Find where the given text appears and provide that cell's center as (X, Y) coordinate. 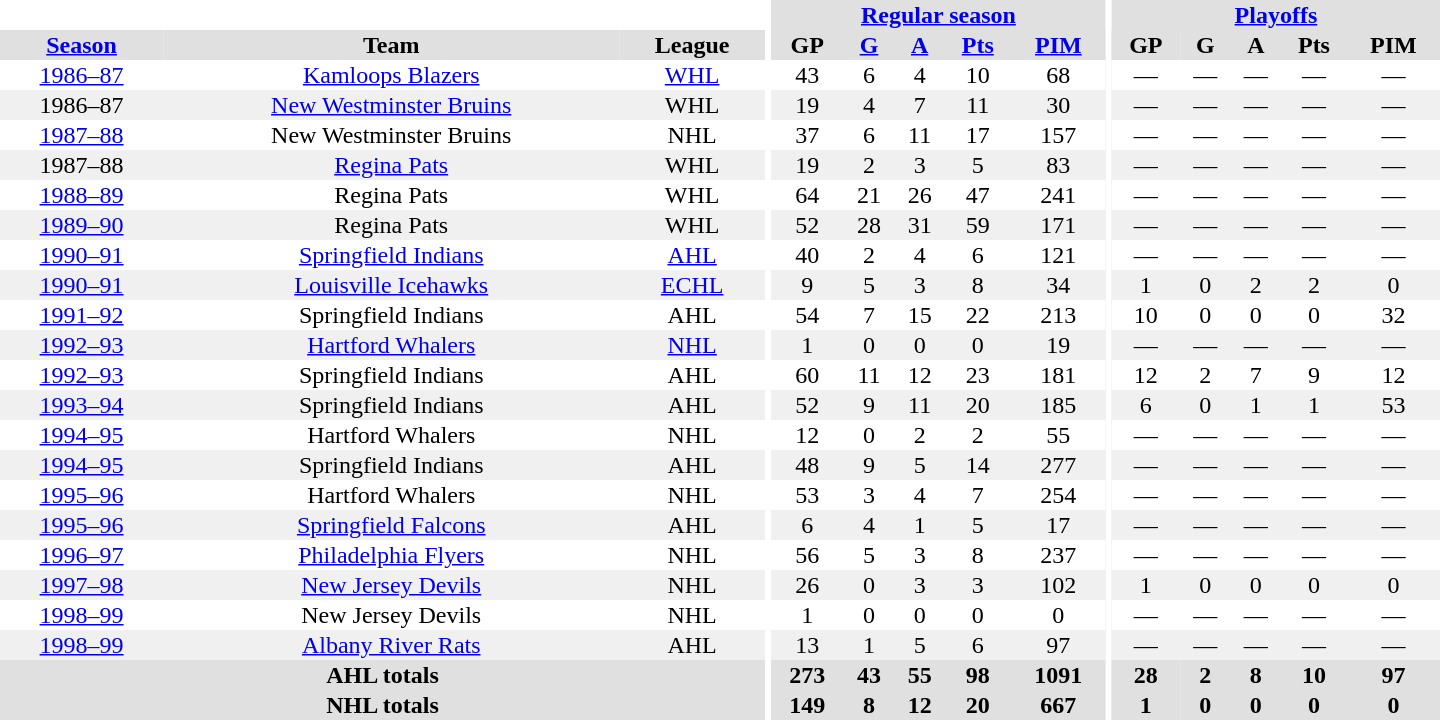
15 (920, 315)
Playoffs (1276, 15)
254 (1059, 495)
47 (978, 195)
1993–94 (82, 405)
NHL totals (382, 705)
157 (1059, 135)
64 (808, 195)
102 (1059, 585)
667 (1059, 705)
Team (391, 45)
34 (1059, 285)
213 (1059, 315)
1989–90 (82, 225)
Albany River Rats (391, 645)
149 (808, 705)
237 (1059, 555)
30 (1059, 105)
14 (978, 465)
83 (1059, 165)
121 (1059, 255)
98 (978, 675)
40 (808, 255)
56 (808, 555)
1988–89 (82, 195)
Kamloops Blazers (391, 75)
54 (808, 315)
31 (920, 225)
1996–97 (82, 555)
Philadelphia Flyers (391, 555)
1991–92 (82, 315)
22 (978, 315)
Regular season (939, 15)
Season (82, 45)
Louisville Icehawks (391, 285)
13 (808, 645)
23 (978, 375)
273 (808, 675)
1091 (1059, 675)
AHL totals (382, 675)
241 (1059, 195)
60 (808, 375)
32 (1394, 315)
185 (1059, 405)
37 (808, 135)
League (692, 45)
21 (870, 195)
59 (978, 225)
48 (808, 465)
171 (1059, 225)
277 (1059, 465)
181 (1059, 375)
1997–98 (82, 585)
ECHL (692, 285)
Springfield Falcons (391, 525)
68 (1059, 75)
